Provide the (x, y) coordinate of the cell's center where the given text is located.  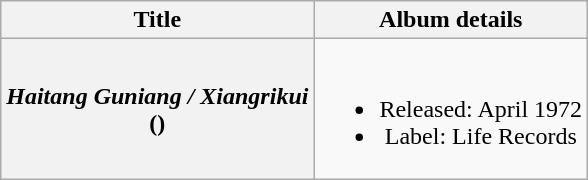
Haitang Guniang / Xiangrikui() (158, 109)
Album details (451, 20)
Title (158, 20)
Released: April 1972Label: Life Records (451, 109)
